Extract the [X, Y] coordinate from the center of the cell holding the provided text.  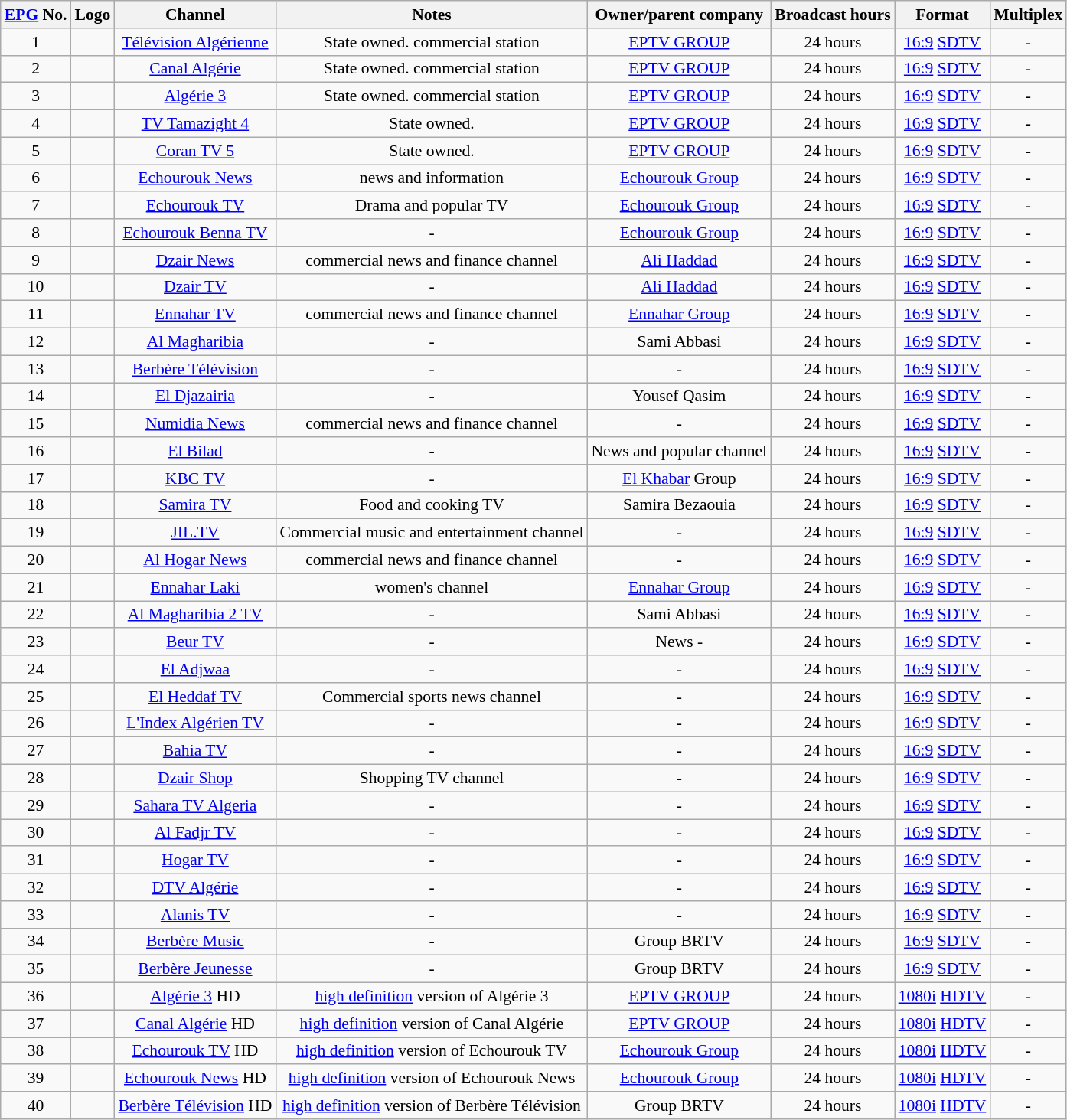
Alanis TV [194, 915]
Berbère Music [194, 942]
Al Fadjr TV [194, 833]
Yousef Qasim [679, 397]
Food and cooking TV [432, 505]
Dzair News [194, 260]
Samira TV [194, 505]
Echourouk News [194, 178]
18 [36, 505]
Dzair TV [194, 287]
22 [36, 615]
Canal Algérie HD [194, 1024]
Numidia News [194, 424]
high definition version of Echourouk TV [432, 1051]
Canal Algérie [194, 69]
4 [36, 124]
Ennahar TV [194, 315]
Bahia TV [194, 751]
8 [36, 233]
high definition version of Echourouk News [432, 1079]
7 [36, 206]
31 [36, 860]
30 [36, 833]
Algérie 3 [194, 96]
El Adjwaa [194, 669]
DTV Algérie [194, 887]
Sahara TV Algeria [194, 805]
high definition version of Algérie 3 [432, 997]
20 [36, 560]
Channel [194, 15]
Hogar TV [194, 860]
Format [943, 15]
Echourouk TV [194, 206]
11 [36, 315]
9 [36, 260]
28 [36, 779]
21 [36, 587]
L'Index Algérien TV [194, 723]
Beur TV [194, 642]
Algérie 3 HD [194, 997]
Commercial sports news channel [432, 697]
Télévision Algérienne [194, 42]
34 [36, 942]
Echourouk TV HD [194, 1051]
38 [36, 1051]
Samira Bezaouia [679, 505]
TV Tamazight 4 [194, 124]
13 [36, 369]
high definition version of Berbère Télévision [432, 1105]
19 [36, 533]
10 [36, 287]
El Heddaf TV [194, 697]
35 [36, 969]
40 [36, 1105]
16 [36, 451]
El Djazairia [194, 397]
EPG No. [36, 15]
14 [36, 397]
Commercial music and entertainment channel [432, 533]
Drama and popular TV [432, 206]
News and popular channel [679, 451]
23 [36, 642]
32 [36, 887]
Ennahar Laki [194, 587]
El Bilad [194, 451]
29 [36, 805]
Broadcast hours [833, 15]
Notes [432, 15]
25 [36, 697]
Echourouk Benna TV [194, 233]
News - [679, 642]
Shopping TV channel [432, 779]
Berbère Télévision [194, 369]
Dzair Shop [194, 779]
Multiplex [1028, 15]
Al Hogar News [194, 560]
Logo [92, 15]
El Khabar Group [679, 478]
high definition version of Canal Algérie [432, 1024]
Al Magharibia 2 TV [194, 615]
27 [36, 751]
6 [36, 178]
39 [36, 1079]
Berbère Jeunesse [194, 969]
24 [36, 669]
Owner/parent company [679, 15]
Al Magharibia [194, 342]
1 [36, 42]
news and information [432, 178]
3 [36, 96]
KBC TV [194, 478]
17 [36, 478]
15 [36, 424]
26 [36, 723]
JIL.TV [194, 533]
Berbère Télévision HD [194, 1105]
36 [36, 997]
Coran TV 5 [194, 151]
Echourouk News HD [194, 1079]
37 [36, 1024]
5 [36, 151]
2 [36, 69]
12 [36, 342]
33 [36, 915]
women's channel [432, 587]
